Pinpoint the cell where the given text exists, returning its [X, Y] midpoint coordinate. 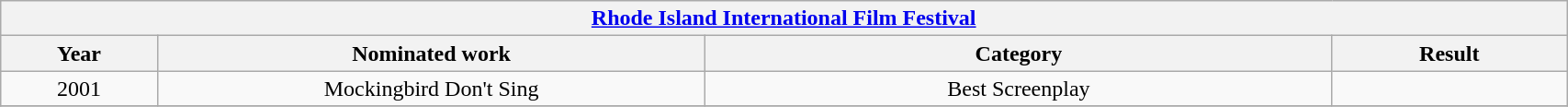
Rhode Island International Film Festival [784, 18]
Mockingbird Don't Sing [432, 89]
Result [1450, 53]
2001 [79, 89]
Category [1019, 53]
Year [79, 53]
Best Screenplay [1019, 89]
Nominated work [432, 53]
